Pinpoint the cell where the given text exists, returning its [x, y] midpoint coordinate. 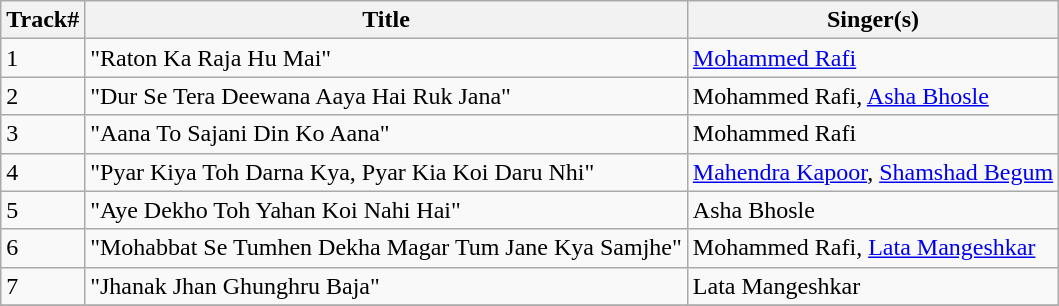
Lata Mangeshkar [872, 286]
2 [43, 96]
5 [43, 210]
"Jhanak Jhan Ghunghru Baja" [386, 286]
"Aana To Sajani Din Ko Aana" [386, 134]
4 [43, 172]
Track# [43, 20]
3 [43, 134]
6 [43, 248]
Mohammed Rafi, Asha Bhosle [872, 96]
Singer(s) [872, 20]
Mohammed Rafi, Lata Mangeshkar [872, 248]
"Aye Dekho Toh Yahan Koi Nahi Hai" [386, 210]
"Raton Ka Raja Hu Mai" [386, 58]
1 [43, 58]
Mahendra Kapoor, Shamshad Begum [872, 172]
"Dur Se Tera Deewana Aaya Hai Ruk Jana" [386, 96]
7 [43, 286]
Asha Bhosle [872, 210]
"Mohabbat Se Tumhen Dekha Magar Tum Jane Kya Samjhe" [386, 248]
"Pyar Kiya Toh Darna Kya, Pyar Kia Koi Daru Nhi" [386, 172]
Title [386, 20]
